From the cell containing the given text, extract its center point as (x, y) coordinate. 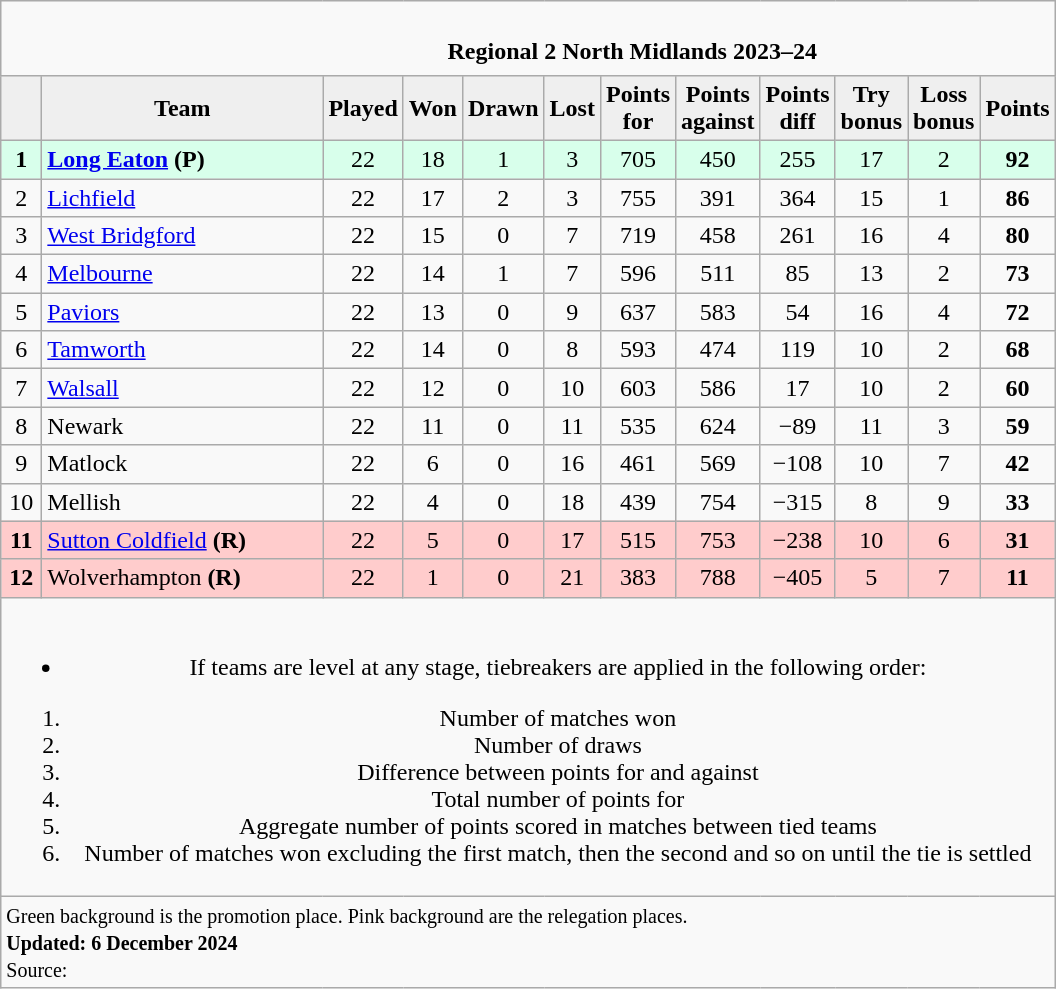
−108 (798, 464)
754 (718, 502)
Points diff (798, 108)
474 (718, 350)
21 (572, 578)
458 (718, 236)
Walsall (182, 388)
68 (1018, 350)
569 (718, 464)
−238 (798, 540)
85 (798, 274)
705 (638, 159)
60 (1018, 388)
Wolverhampton (R) (182, 578)
383 (638, 578)
261 (798, 236)
511 (718, 274)
Long Eaton (P) (182, 159)
54 (798, 312)
Won (432, 108)
92 (1018, 159)
Green background is the promotion place. Pink background are the relegation places.Updated: 6 December 2024 Source: (528, 942)
42 (1018, 464)
596 (638, 274)
Lost (572, 108)
788 (718, 578)
391 (718, 197)
Team (182, 108)
450 (718, 159)
80 (1018, 236)
Played (363, 108)
Mellish (182, 502)
73 (1018, 274)
33 (1018, 502)
593 (638, 350)
Points against (718, 108)
719 (638, 236)
119 (798, 350)
583 (718, 312)
439 (638, 502)
364 (798, 197)
624 (718, 426)
−405 (798, 578)
Newark (182, 426)
535 (638, 426)
Sutton Coldfield (R) (182, 540)
Paviors (182, 312)
Points (1018, 108)
72 (1018, 312)
Try bonus (871, 108)
Melbourne (182, 274)
255 (798, 159)
Points for (638, 108)
755 (638, 197)
603 (638, 388)
86 (1018, 197)
Matlock (182, 464)
753 (718, 540)
31 (1018, 540)
Loss bonus (944, 108)
515 (638, 540)
West Bridgford (182, 236)
Tamworth (182, 350)
461 (638, 464)
−89 (798, 426)
−315 (798, 502)
637 (638, 312)
59 (1018, 426)
586 (718, 388)
Drawn (503, 108)
Lichfield (182, 197)
